Extract the (X, Y) coordinate from the center of the cell holding the provided text.  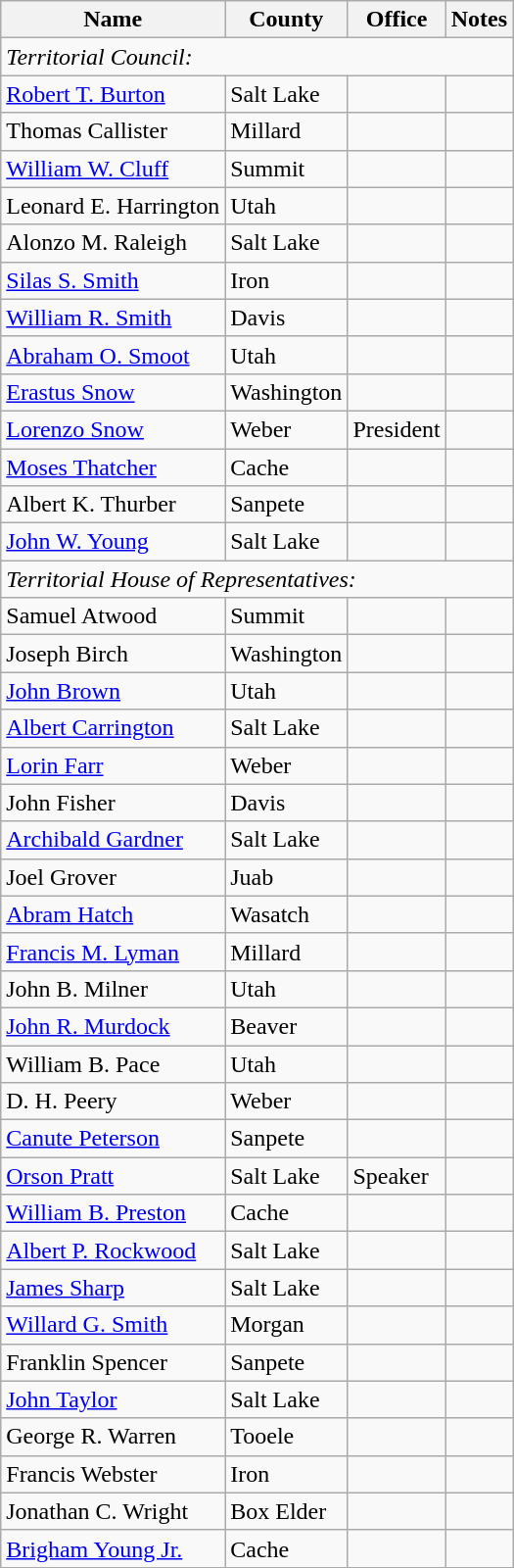
Territorial Council: (257, 57)
John Fisher (114, 803)
Albert K. Thurber (114, 505)
Moses Thatcher (114, 467)
George R. Warren (114, 1437)
Thomas Callister (114, 131)
Francis Webster (114, 1474)
Morgan (286, 1325)
Speaker (397, 1176)
Abraham O. Smoot (114, 355)
Name (114, 20)
Silas S. Smith (114, 280)
John B. Milner (114, 989)
Willard G. Smith (114, 1325)
John Brown (114, 691)
D. H. Peery (114, 1102)
James Sharp (114, 1288)
Orson Pratt (114, 1176)
John R. Murdock (114, 1026)
Robert T. Burton (114, 94)
County (286, 20)
Territorial House of Representatives: (257, 579)
Archibald Gardner (114, 840)
Lorin Farr (114, 765)
Albert P. Rockwood (114, 1250)
Office (397, 20)
Alonzo M. Raleigh (114, 243)
Joseph Birch (114, 654)
Beaver (286, 1026)
John W. Young (114, 542)
John Taylor (114, 1399)
Albert Carrington (114, 728)
Lorenzo Snow (114, 429)
Wasatch (286, 914)
William R. Smith (114, 318)
Samuel Atwood (114, 616)
Erastus Snow (114, 392)
Canute Peterson (114, 1139)
Abram Hatch (114, 914)
Franklin Spencer (114, 1362)
William W. Cluff (114, 169)
William B. Preston (114, 1213)
Brigham Young Jr. (114, 1548)
Notes (479, 20)
Joel Grover (114, 877)
William B. Pace (114, 1063)
Juab (286, 877)
Jonathan C. Wright (114, 1511)
President (397, 429)
Leonard E. Harrington (114, 206)
Francis M. Lyman (114, 952)
Tooele (286, 1437)
Box Elder (286, 1511)
